Search for the cell housing the specified text and yield its [X, Y] center coordinate. 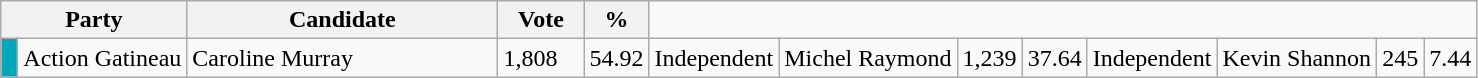
Vote [541, 20]
Candidate [342, 20]
Action Gatineau [102, 58]
37.64 [1054, 58]
54.92 [616, 58]
Kevin Shannon [1297, 58]
Michel Raymond [868, 58]
7.44 [1450, 58]
Caroline Murray [342, 58]
1,808 [541, 58]
1,239 [990, 58]
Party [94, 20]
% [616, 20]
245 [1400, 58]
